Pinpoint the cell where the given text exists, returning its [x, y] midpoint coordinate. 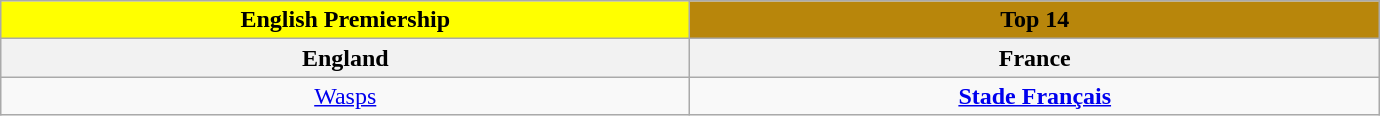
Top 14 [1035, 20]
English Premiership [344, 20]
Stade Français [1035, 96]
France [1035, 58]
England [344, 58]
Wasps [344, 96]
